Find where the given text appears and provide that cell's center as (X, Y) coordinate. 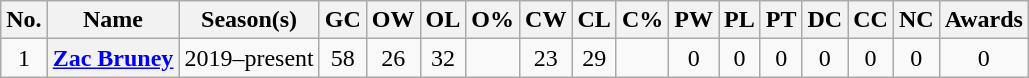
Zac Bruney (113, 58)
26 (393, 58)
29 (594, 58)
Name (113, 20)
DC (825, 20)
O% (493, 20)
GC (342, 20)
PW (694, 20)
2019–present (249, 58)
PT (781, 20)
CL (594, 20)
C% (642, 20)
58 (342, 58)
OW (393, 20)
CC (871, 20)
Season(s) (249, 20)
1 (24, 58)
23 (546, 58)
OL (443, 20)
No. (24, 20)
Awards (984, 20)
32 (443, 58)
CW (546, 20)
PL (740, 20)
NC (916, 20)
